Provide the (X, Y) coordinate of the cell's center where the given text is located.  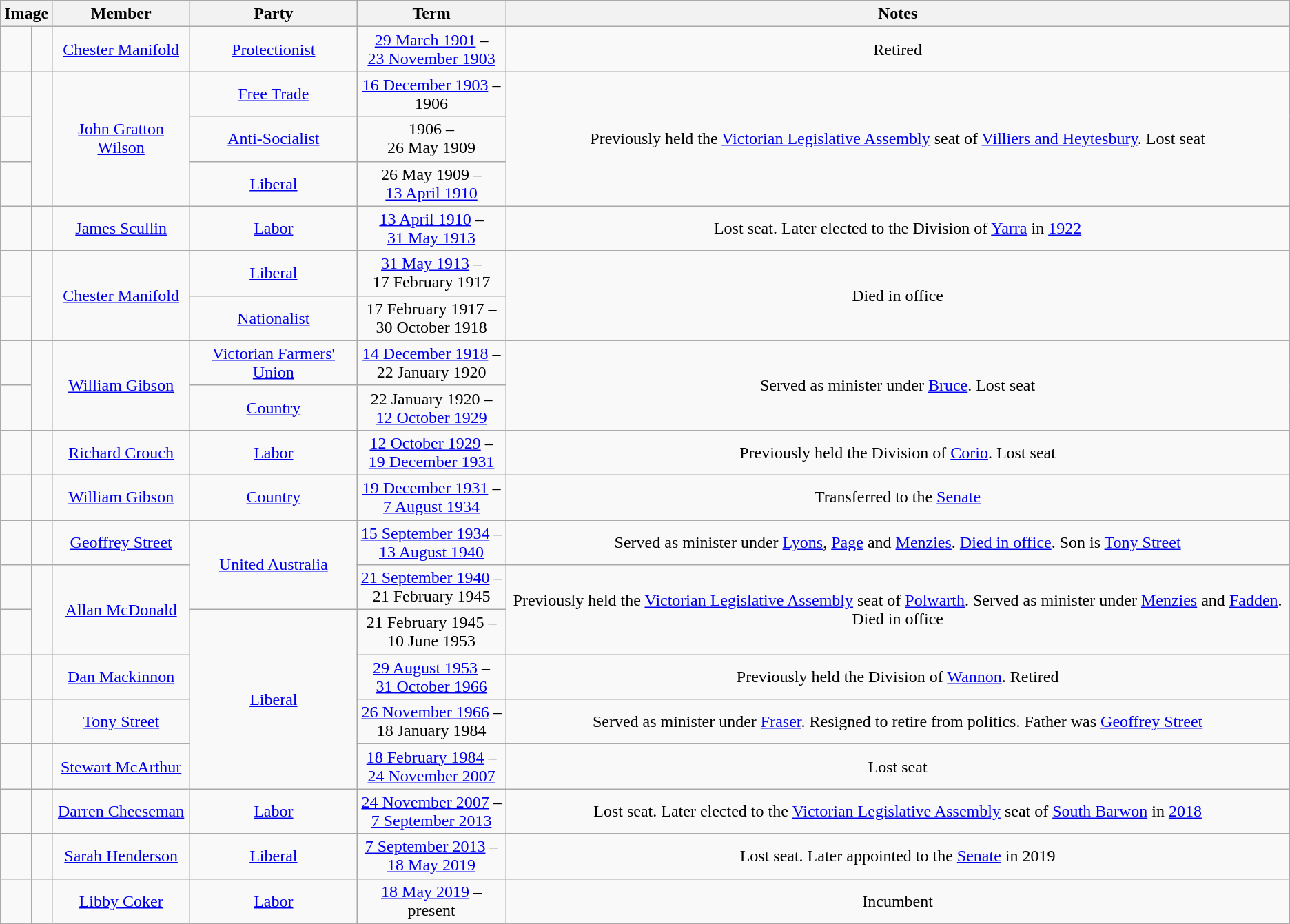
Richard Crouch (121, 452)
22 January 1920 –12 October 1929 (431, 408)
Image (26, 14)
Lost seat. Later elected to the Division of Yarra in 1922 (897, 229)
United Australia (274, 564)
19 December 1931 –7 August 1934 (431, 497)
16 December 1903 –1906 (431, 94)
Previously held the Division of Wannon. Retired (897, 677)
Free Trade (274, 94)
Lost seat (897, 766)
Incumbent (897, 901)
Previously held the Victorian Legislative Assembly seat of Polwarth. Served as minister under Menzies and Fadden. Died in office (897, 610)
Transferred to the Senate (897, 497)
15 September 1934 –13 August 1940 (431, 542)
Served as minister under Fraser. Resigned to retire from politics. Father was Geoffrey Street (897, 722)
1906 –26 May 1909 (431, 139)
James Scullin (121, 229)
17 February 1917 –30 October 1918 (431, 318)
Stewart McArthur (121, 766)
26 May 1909 –13 April 1910 (431, 183)
Protectionist (274, 50)
Libby Coker (121, 901)
14 December 1918 –22 January 1920 (431, 362)
Nationalist (274, 318)
Darren Cheeseman (121, 812)
13 April 1910 –31 May 1913 (431, 229)
Served as minister under Lyons, Page and Menzies. Died in office. Son is Tony Street (897, 542)
24 November 2007 –7 September 2013 (431, 812)
Term (431, 14)
Anti-Socialist (274, 139)
7 September 2013 –18 May 2019 (431, 856)
21 February 1945 –10 June 1953 (431, 633)
Dan Mackinnon (121, 677)
26 November 1966 –18 January 1984 (431, 722)
Lost seat. Later elected to the Victorian Legislative Assembly seat of South Barwon in 2018 (897, 812)
Served as minister under Bruce. Lost seat (897, 385)
Notes (897, 14)
21 September 1940 –21 February 1945 (431, 587)
29 March 1901 –23 November 1903 (431, 50)
Died in office (897, 296)
18 May 2019 –present (431, 901)
18 February 1984 –24 November 2007 (431, 766)
Tony Street (121, 722)
Party (274, 14)
Previously held the Division of Corio. Lost seat (897, 452)
Lost seat. Later appointed to the Senate in 2019 (897, 856)
Previously held the Victorian Legislative Assembly seat of Villiers and Heytesbury. Lost seat (897, 139)
29 August 1953 –31 October 1966 (431, 677)
Geoffrey Street (121, 542)
John Gratton Wilson (121, 139)
Retired (897, 50)
12 October 1929 –19 December 1931 (431, 452)
31 May 1913 –17 February 1917 (431, 273)
Victorian Farmers' Union (274, 362)
Allan McDonald (121, 610)
Member (121, 14)
Sarah Henderson (121, 856)
